Pinpoint the cell where the given text exists, returning its [x, y] midpoint coordinate. 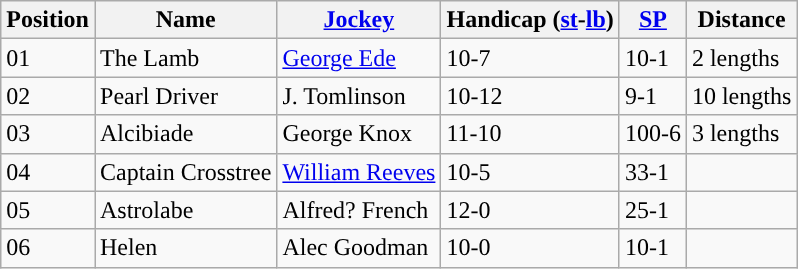
01 [48, 58]
Helen [185, 248]
Pearl Driver [185, 96]
George Ede [359, 58]
10-12 [530, 96]
12-0 [530, 210]
Distance [741, 20]
Handicap (st-lb) [530, 20]
Jockey [359, 20]
9-1 [652, 96]
11-10 [530, 134]
100-6 [652, 134]
Position [48, 20]
02 [48, 96]
33-1 [652, 172]
J. Tomlinson [359, 96]
2 lengths [741, 58]
Astrolabe [185, 210]
10 lengths [741, 96]
04 [48, 172]
William Reeves [359, 172]
05 [48, 210]
Name [185, 20]
Alfred? French [359, 210]
Alec Goodman [359, 248]
10-5 [530, 172]
3 lengths [741, 134]
25-1 [652, 210]
Alcibiade [185, 134]
Captain Crosstree [185, 172]
10-7 [530, 58]
The Lamb [185, 58]
SP [652, 20]
10-0 [530, 248]
George Knox [359, 134]
03 [48, 134]
06 [48, 248]
